Extract the [x, y] coordinate from the center of the cell holding the provided text.  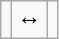
↔ [30, 20]
